Output the (X, Y) coordinate of the center of the cell containing the given text.  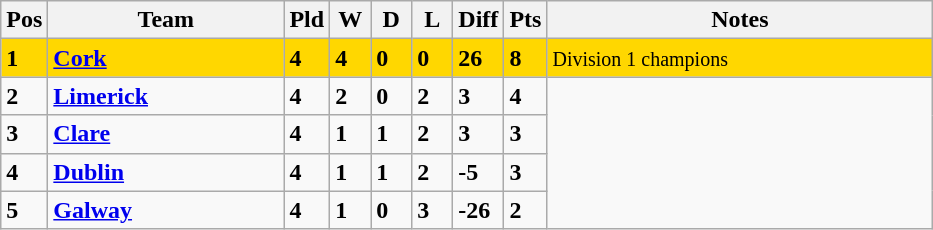
Division 1 champions (740, 58)
Pld (307, 20)
Galway (166, 210)
D (392, 20)
Limerick (166, 96)
W (350, 20)
Pts (526, 20)
-26 (478, 210)
Dublin (166, 172)
Pos (24, 20)
Notes (740, 20)
26 (478, 58)
L (432, 20)
Team (166, 20)
8 (526, 58)
Cork (166, 58)
Diff (478, 20)
5 (24, 210)
Clare (166, 134)
-5 (478, 172)
